Return (x, y) of the center of cell containing provided text 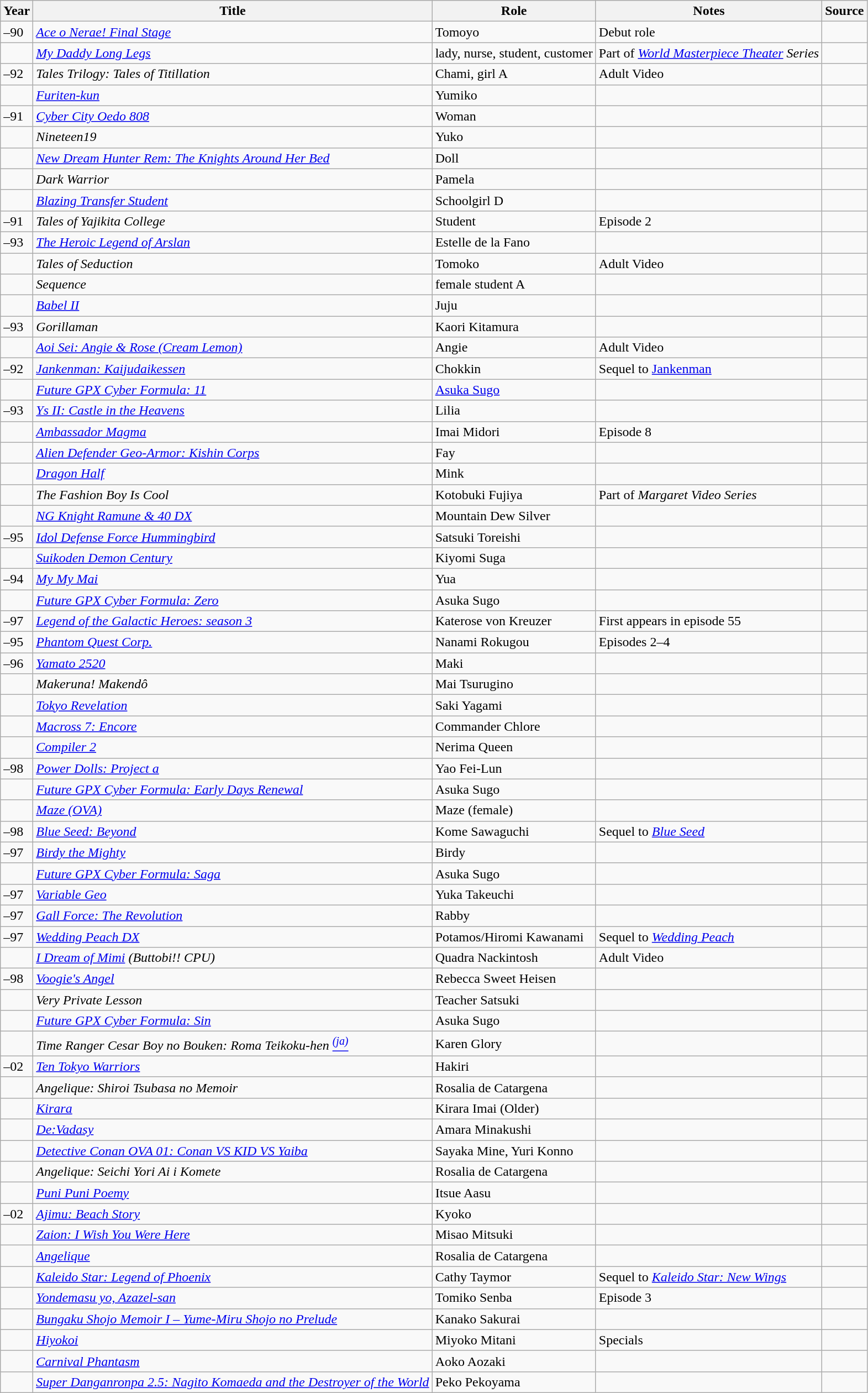
Mink (514, 474)
Sequel to Jankenman (708, 369)
Yuko (514, 137)
The Heroic Legend of Arslan (233, 242)
Schoolgirl D (514, 200)
Kaori Kitamura (514, 327)
Title (233, 11)
Furiten-kun (233, 95)
I Dream of Mimi (Buttobi!! CPU) (233, 958)
Angelique: Seichi Yori Ai i Komete (233, 1172)
Blazing Transfer Student (233, 200)
Idol Defense Force Hummingbird (233, 537)
Angelique (233, 1256)
Role (514, 11)
Ajimu: Beach Story (233, 1214)
Specials (708, 1340)
New Dream Hunter Rem: The Knights Around Her Bed (233, 158)
Yondemasu yo, Azazel-san (233, 1298)
Kiyomi Suga (514, 558)
Sequel to Wedding Peach (708, 937)
Sequel to Kaleido Star: New Wings (708, 1277)
Chami, girl A (514, 74)
Peko Pekoyama (514, 1382)
Teacher Satsuki (514, 1000)
Doll (514, 158)
Wedding Peach DX (233, 937)
Kome Sawaguchi (514, 831)
Quadra Nackintosh (514, 958)
Episode 8 (708, 432)
Karen Glory (514, 1044)
First appears in episode 55 (708, 621)
Puni Puni Poemy (233, 1193)
Tokyo Revelation (233, 705)
Part of Margaret Video Series (708, 495)
Chokkin (514, 369)
Kyoko (514, 1214)
Tomiko Senba (514, 1298)
Future GPX Cyber Formula: Saga (233, 873)
Episode 3 (708, 1298)
Gall Force: The Revolution (233, 915)
Notes (708, 11)
Juju (514, 306)
Future GPX Cyber Formula: 11 (233, 390)
Saki Yagami (514, 705)
Sequel to Blue Seed (708, 831)
De:Vadasy (233, 1130)
–94 (17, 579)
Tales of Seduction (233, 264)
Katerose von Kreuzer (514, 621)
Angelique: Shiroi Tsubasa no Memoir (233, 1087)
Makeruna! Makendô (233, 684)
Yao Fei-Lun (514, 768)
Potamos/Hiromi Kawanami (514, 937)
Birdy (514, 852)
Maze (female) (514, 810)
My Daddy Long Legs (233, 53)
Cathy Taymor (514, 1277)
Dark Warrior (233, 179)
Nanami Rokugou (514, 642)
Compiler 2 (233, 747)
Student (514, 221)
Phantom Quest Corp. (233, 642)
Kirara Imai (Older) (514, 1108)
Ten Tokyo Warriors (233, 1066)
Future GPX Cyber Formula: Early Days Renewal (233, 789)
Alien Defender Geo-Armor: Kishin Corps (233, 453)
Kirara (233, 1108)
Fay (514, 453)
Tales Trilogy: Tales of Titillation (233, 74)
Blue Seed: Beyond (233, 831)
Maki (514, 663)
Episodes 2–4 (708, 642)
Macross 7: Encore (233, 726)
Kanako Sakurai (514, 1319)
The Fashion Boy Is Cool (233, 495)
Carnival Phantasm (233, 1361)
Hakiri (514, 1066)
Yua (514, 579)
Mai Tsurugino (514, 684)
Nerima Queen (514, 747)
Estelle de la Fano (514, 242)
Sequence (233, 285)
NG Knight Ramune & 40 DX (233, 516)
Voogie's Angel (233, 979)
Yumiko (514, 95)
Time Ranger Cesar Boy no Bouken: Roma Teikoku-hen (ja) (233, 1044)
Satsuki Toreishi (514, 537)
Sayaka Mine, Yuri Konno (514, 1151)
Part of World Masterpiece Theater Series (708, 53)
Dragon Half (233, 474)
–90 (17, 32)
Episode 2 (708, 221)
Tomoyo (514, 32)
Angie (514, 348)
Birdy the Mighty (233, 852)
Ambassador Magma (233, 432)
My My Mai (233, 579)
Super Danganronpa 2.5: Nagito Komaeda and the Destroyer of the World (233, 1382)
Lilia (514, 411)
Rabby (514, 915)
Tomoko (514, 264)
Itsue Aasu (514, 1193)
lady, nurse, student, customer (514, 53)
Maze (OVA) (233, 810)
Imai Midori (514, 432)
Future GPX Cyber Formula: Sin (233, 1021)
Kotobuki Fujiya (514, 495)
–96 (17, 663)
Gorillaman (233, 327)
Aoi Sei: Angie & Rose (Cream Lemon) (233, 348)
Detective Conan OVA 01: Conan VS KID VS Yaiba (233, 1151)
Suikoden Demon Century (233, 558)
Kaleido Star: Legend of Phoenix (233, 1277)
Aoko Aozaki (514, 1361)
Legend of the Galactic Heroes: season 3 (233, 621)
Very Private Lesson (233, 1000)
Miyoko Mitani (514, 1340)
Yamato 2520 (233, 663)
Babel II (233, 306)
Debut role (708, 32)
Amara Minakushi (514, 1130)
Commander Chlore (514, 726)
Woman (514, 116)
Power Dolls: Project a (233, 768)
Cyber City Oedo 808 (233, 116)
Future GPX Cyber Formula: Zero (233, 600)
Rebecca Sweet Heisen (514, 979)
Year (17, 11)
Zaion: I Wish You Were Here (233, 1235)
Jankenman: Kaijudaikessen (233, 369)
Nineteen19 (233, 137)
Variable Geo (233, 894)
Ys II: Castle in the Heavens (233, 411)
Pamela (514, 179)
Mountain Dew Silver (514, 516)
Misao Mitsuki (514, 1235)
Source (844, 11)
female student A (514, 285)
Tales of Yajikita College (233, 221)
Yuka Takeuchi (514, 894)
Bungaku Shojo Memoir I – Yume-Miru Shojo no Prelude (233, 1319)
Hiyokoi (233, 1340)
Ace o Nerae! Final Stage (233, 32)
